Capture the cell that displays the provided text and extract its (X, Y) central coordinate. 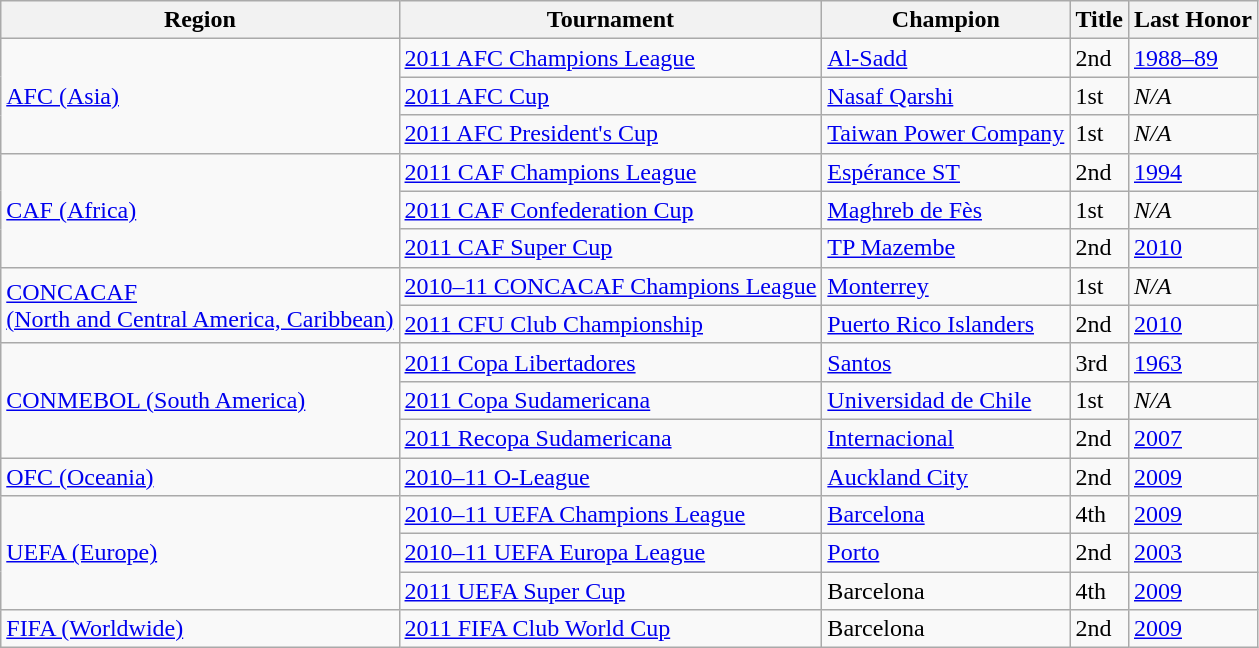
2011 CAF Confederation Cup (610, 210)
CONMEBOL (South America) (200, 400)
Espérance ST (946, 172)
2011 CAF Champions League (610, 172)
Puerto Rico Islanders (946, 324)
2011 CAF Super Cup (610, 248)
Auckland City (946, 477)
Maghreb de Fès (946, 210)
3rd (1100, 362)
1994 (1192, 172)
Tournament (610, 20)
2010–11 CONCACAF Champions League (610, 286)
Nasaf Qarshi (946, 96)
UEFA (Europe) (200, 553)
Last Honor (1192, 20)
FIFA (Worldwide) (200, 629)
1963 (1192, 362)
AFC (Asia) (200, 96)
TP Mazembe (946, 248)
2011 FIFA Club World Cup (610, 629)
CAF (Africa) (200, 210)
OFC (Oceania) (200, 477)
Porto (946, 553)
2007 (1192, 438)
Region (200, 20)
Internacional (946, 438)
2003 (1192, 553)
Title (1100, 20)
2011 Copa Libertadores (610, 362)
2011 Recopa Sudamericana (610, 438)
Monterrey (946, 286)
1988–89 (1192, 58)
2011 AFC Cup (610, 96)
Al-Sadd (946, 58)
2011 CFU Club Championship (610, 324)
2011 UEFA Super Cup (610, 591)
2011 AFC President's Cup (610, 134)
Taiwan Power Company (946, 134)
Universidad de Chile (946, 400)
Santos (946, 362)
2010–11 UEFA Champions League (610, 515)
2011 Copa Sudamericana (610, 400)
CONCACAF(North and Central America, Caribbean) (200, 305)
2010–11 UEFA Europa League (610, 553)
2011 AFC Champions League (610, 58)
Champion (946, 20)
2010–11 O-League (610, 477)
